Scan for the cell matching the given text and deliver its [x, y] coordinate at center. 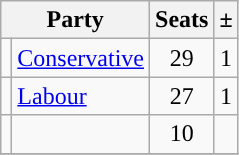
Labour [81, 96]
Seats [182, 20]
10 [182, 134]
± [226, 20]
29 [182, 58]
Party [76, 20]
27 [182, 96]
Conservative [81, 58]
